Determine the (X, Y) coordinate at the center of the cell enclosing the given text.  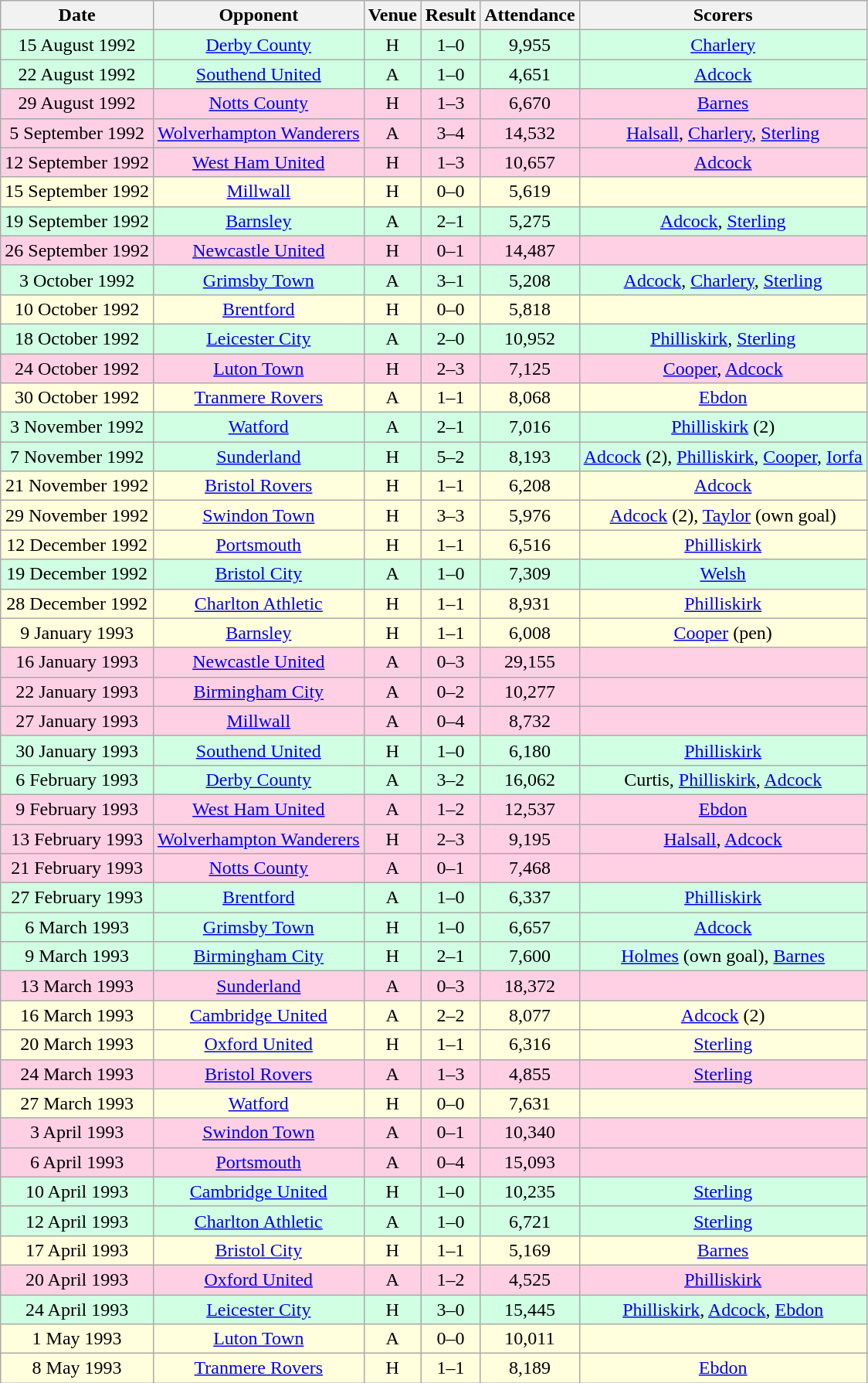
27 March 1993 (77, 1103)
Cooper, Adcock (723, 369)
4,651 (530, 74)
Adcock (2), Philliskirk, Cooper, Iorfa (723, 457)
19 September 1992 (77, 221)
Opponent (258, 15)
10,657 (530, 162)
10,340 (530, 1133)
0–2 (450, 691)
7,309 (530, 574)
Cooper (pen) (723, 633)
6,208 (530, 486)
2–0 (450, 338)
3–0 (450, 1310)
16 January 1993 (77, 662)
Attendance (530, 15)
24 March 1993 (77, 1074)
8,732 (530, 721)
Curtis, Philliskirk, Adcock (723, 780)
13 February 1993 (77, 838)
6,670 (530, 104)
6,008 (530, 633)
26 September 1992 (77, 250)
27 February 1993 (77, 898)
16 March 1993 (77, 1015)
8,193 (530, 457)
3 October 1992 (77, 280)
24 October 1992 (77, 369)
Adcock (2) (723, 1015)
Adcock, Sterling (723, 221)
10,011 (530, 1339)
15 August 1992 (77, 45)
22 January 1993 (77, 691)
5,169 (530, 1250)
Scorers (723, 15)
7 November 1992 (77, 457)
5,818 (530, 309)
3–1 (450, 280)
8,077 (530, 1015)
20 March 1993 (77, 1045)
17 April 1993 (77, 1250)
24 April 1993 (77, 1310)
3–3 (450, 515)
29 November 1992 (77, 515)
27 January 1993 (77, 721)
30 January 1993 (77, 750)
8,931 (530, 603)
6,316 (530, 1045)
29 August 1992 (77, 104)
10 October 1992 (77, 309)
6,180 (530, 750)
6 April 1993 (77, 1162)
7,631 (530, 1103)
12 September 1992 (77, 162)
7,125 (530, 369)
5,619 (530, 192)
5,275 (530, 221)
Holmes (own goal), Barnes (723, 957)
Result (450, 15)
15,093 (530, 1162)
6,721 (530, 1221)
Welsh (723, 574)
3 November 1992 (77, 427)
Adcock, Charlery, Sterling (723, 280)
21 November 1992 (77, 486)
Adcock (2), Taylor (own goal) (723, 515)
5,208 (530, 280)
15 September 1992 (77, 192)
4,855 (530, 1074)
10,235 (530, 1191)
5–2 (450, 457)
Halsall, Charlery, Sterling (723, 133)
13 March 1993 (77, 986)
8 May 1993 (77, 1368)
3 April 1993 (77, 1133)
18 October 1992 (77, 338)
29,155 (530, 662)
3–4 (450, 133)
Halsall, Adcock (723, 838)
8,189 (530, 1368)
3–2 (450, 780)
Philliskirk (2) (723, 427)
12 April 1993 (77, 1221)
14,532 (530, 133)
12 December 1992 (77, 545)
21 February 1993 (77, 868)
14,487 (530, 250)
Philliskirk, Sterling (723, 338)
Venue (392, 15)
8,068 (530, 398)
6 February 1993 (77, 780)
6 March 1993 (77, 927)
9,195 (530, 838)
1 May 1993 (77, 1339)
12,537 (530, 809)
Charlery (723, 45)
10,952 (530, 338)
5 September 1992 (77, 133)
20 April 1993 (77, 1279)
5,976 (530, 515)
15,445 (530, 1310)
30 October 1992 (77, 398)
6,657 (530, 927)
22 August 1992 (77, 74)
28 December 1992 (77, 603)
Philliskirk, Adcock, Ebdon (723, 1310)
6,337 (530, 898)
9,955 (530, 45)
2–2 (450, 1015)
10,277 (530, 691)
Date (77, 15)
9 January 1993 (77, 633)
7,468 (530, 868)
16,062 (530, 780)
18,372 (530, 986)
10 April 1993 (77, 1191)
6,516 (530, 545)
9 February 1993 (77, 809)
4,525 (530, 1279)
7,600 (530, 957)
7,016 (530, 427)
9 March 1993 (77, 957)
19 December 1992 (77, 574)
